Search for the cell housing the specified text and yield its (x, y) center coordinate. 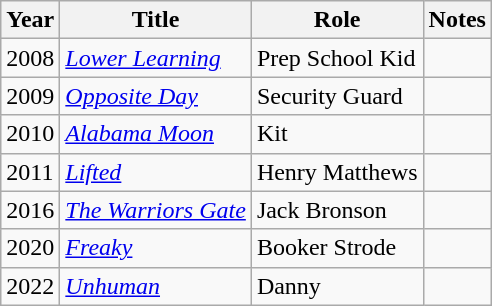
Notes (457, 20)
The Warriors Gate (156, 210)
2011 (30, 172)
2010 (30, 134)
Lower Learning (156, 58)
2022 (30, 286)
Henry Matthews (337, 172)
Jack Bronson (337, 210)
Role (337, 20)
2016 (30, 210)
Booker Strode (337, 248)
2009 (30, 96)
Danny (337, 286)
Prep School Kid (337, 58)
Unhuman (156, 286)
Security Guard (337, 96)
2020 (30, 248)
Opposite Day (156, 96)
2008 (30, 58)
Title (156, 20)
Alabama Moon (156, 134)
Kit (337, 134)
Year (30, 20)
Lifted (156, 172)
Freaky (156, 248)
